Pinpoint the cell where the given text exists, returning its (x, y) midpoint coordinate. 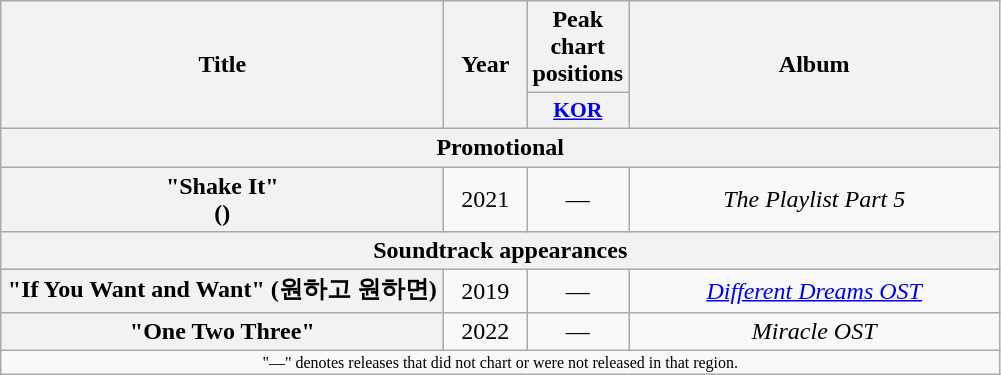
Miracle OST (814, 331)
Soundtrack appearances (500, 251)
2021 (486, 198)
The Playlist Part 5 (814, 198)
"Shake It" () (222, 198)
Peak chart positions (578, 47)
"One Two Three" (222, 331)
Different Dreams OST (814, 292)
2019 (486, 292)
2022 (486, 331)
Album (814, 65)
KOR (578, 111)
Promotional (500, 147)
Year (486, 65)
Title (222, 65)
"If You Want and Want" (원하고 원하면) (222, 292)
"—" denotes releases that did not chart or were not released in that region. (500, 362)
